For the text-containing cell, return its midpoint in (x, y) coordinate format. 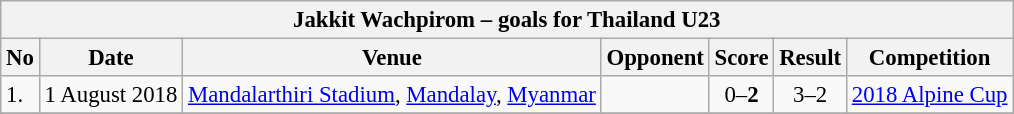
3–2 (810, 95)
Mandalarthiri Stadium, Mandalay, Myanmar (392, 95)
Venue (392, 58)
Score (742, 58)
Opponent (655, 58)
No (20, 58)
1. (20, 95)
2018 Alpine Cup (929, 95)
Jakkit Wachpirom – goals for Thailand U23 (507, 20)
Result (810, 58)
Date (111, 58)
0–2 (742, 95)
1 August 2018 (111, 95)
Competition (929, 58)
